Scan for the cell matching the given text and deliver its (x, y) coordinate at center. 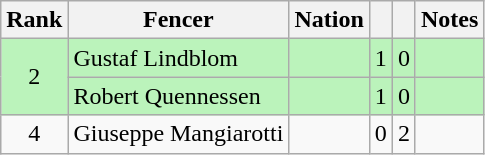
Giuseppe Mangiarotti (178, 134)
4 (34, 134)
Gustaf Lindblom (178, 58)
Nation (329, 20)
Robert Quennessen (178, 96)
Rank (34, 20)
Fencer (178, 20)
Notes (449, 20)
